For the text-containing cell, return its midpoint in (X, Y) coordinate format. 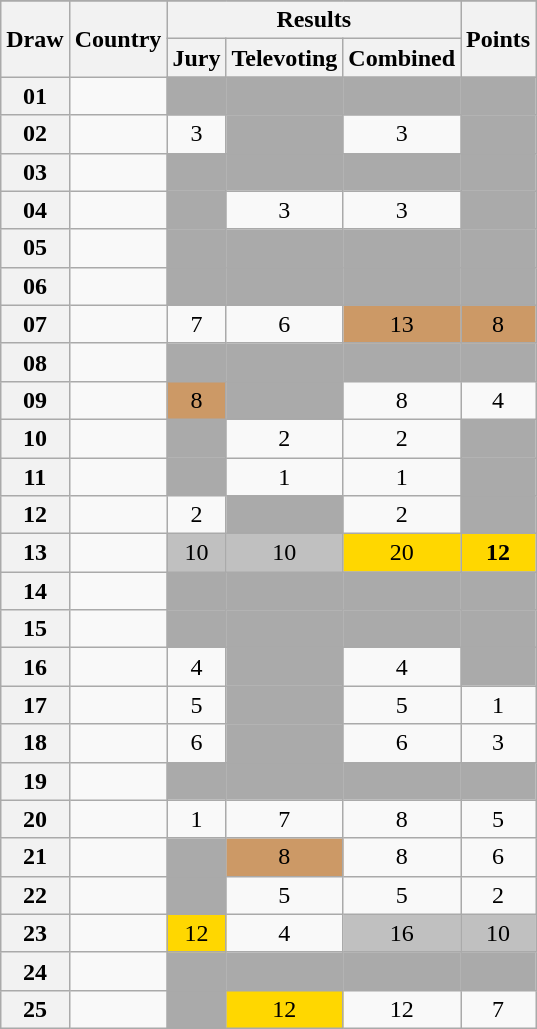
14 (35, 591)
08 (35, 362)
01 (35, 96)
02 (35, 134)
Televoting (284, 58)
11 (35, 477)
Points (498, 39)
04 (35, 210)
17 (35, 705)
09 (35, 400)
22 (35, 895)
23 (35, 933)
18 (35, 743)
Jury (196, 58)
Draw (35, 39)
Country (118, 39)
07 (35, 324)
15 (35, 629)
24 (35, 971)
06 (35, 286)
21 (35, 857)
19 (35, 781)
Results (314, 20)
25 (35, 1009)
03 (35, 172)
05 (35, 248)
Combined (402, 58)
